Determine the (x, y) coordinate at the center of the cell enclosing the given text.  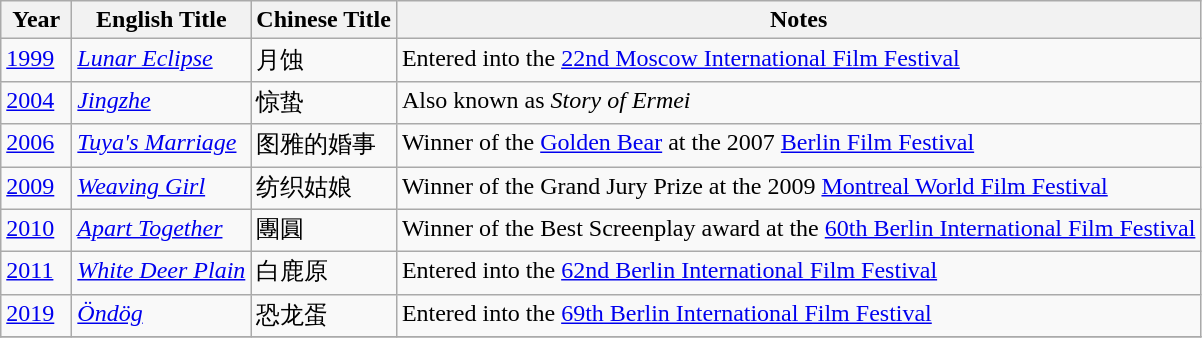
English Title (162, 20)
Weaving Girl (162, 188)
Winner of the Best Screenplay award at the 60th Berlin International Film Festival (798, 230)
1999 (36, 60)
惊蛰 (324, 102)
白鹿原 (324, 274)
Year (36, 20)
Tuya's Marriage (162, 146)
2011 (36, 274)
Entered into the 69th Berlin International Film Festival (798, 316)
White Deer Plain (162, 274)
2010 (36, 230)
2009 (36, 188)
纺织姑娘 (324, 188)
Entered into the 22nd Moscow International Film Festival (798, 60)
Chinese Title (324, 20)
2004 (36, 102)
Also known as Story of Ermei (798, 102)
Winner of the Grand Jury Prize at the 2009 Montreal World Film Festival (798, 188)
Lunar Eclipse (162, 60)
Entered into the 62nd Berlin International Film Festival (798, 274)
團圓 (324, 230)
Notes (798, 20)
月蚀 (324, 60)
Apart Together (162, 230)
Winner of the Golden Bear at the 2007 Berlin Film Festival (798, 146)
图雅的婚事 (324, 146)
恐龙蛋 (324, 316)
2019 (36, 316)
Öndög (162, 316)
Jingzhe (162, 102)
2006 (36, 146)
